Pinpoint the cell where the given text exists, returning its (x, y) midpoint coordinate. 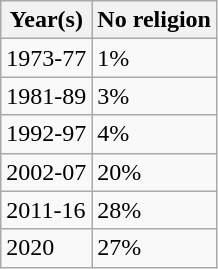
3% (154, 96)
20% (154, 172)
1973-77 (46, 58)
27% (154, 248)
28% (154, 210)
1992-97 (46, 134)
2020 (46, 248)
No religion (154, 20)
2002-07 (46, 172)
1% (154, 58)
4% (154, 134)
Year(s) (46, 20)
1981-89 (46, 96)
2011-16 (46, 210)
